Capture the cell that displays the provided text and extract its [X, Y] central coordinate. 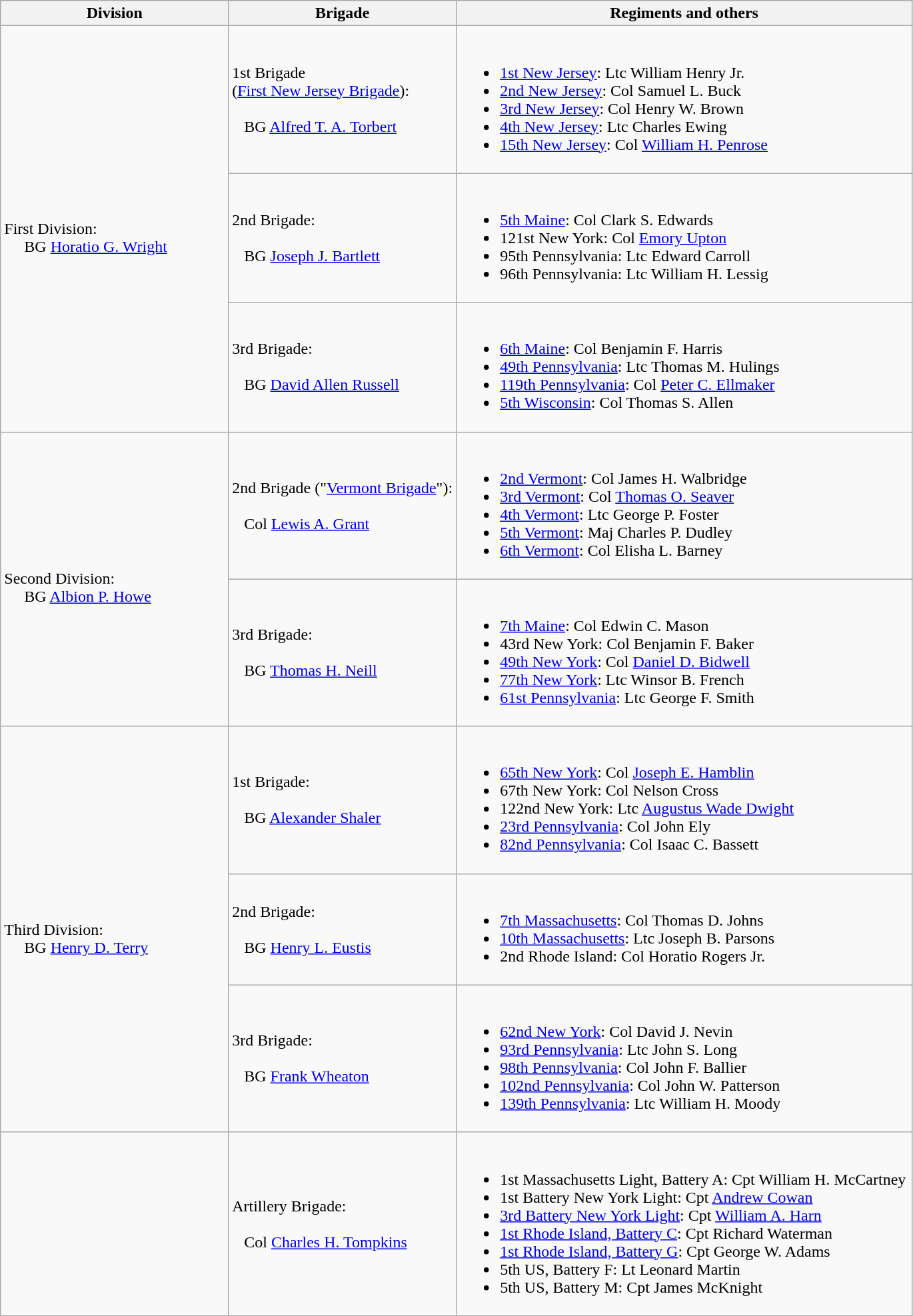
Regiments and others [684, 13]
6th Maine: Col Benjamin F. Harris49th Pennsylvania: Ltc Thomas M. Hulings119th Pennsylvania: Col Peter C. Ellmaker5th Wisconsin: Col Thomas S. Allen [684, 367]
Second Division: BG Albion P. Howe [115, 579]
3rd Brigade: BG David Allen Russell [343, 367]
2nd Brigade: BG Henry L. Eustis [343, 929]
1st Brigade(First New Jersey Brigade): BG Alfred T. A. Torbert [343, 100]
3rd Brigade: BG Thomas H. Neill [343, 653]
Brigade [343, 13]
7th Massachusetts: Col Thomas D. Johns10th Massachusetts: Ltc Joseph B. Parsons2nd Rhode Island: Col Horatio Rogers Jr. [684, 929]
Artillery Brigade: Col Charles H. Tompkins [343, 1223]
2nd Brigade ("Vermont Brigade"): Col Lewis A. Grant [343, 505]
2nd Brigade: BG Joseph J. Bartlett [343, 238]
5th Maine: Col Clark S. Edwards121st New York: Col Emory Upton95th Pennsylvania: Ltc Edward Carroll96th Pennsylvania: Ltc William H. Lessig [684, 238]
3rd Brigade: BG Frank Wheaton [343, 1058]
Division [115, 13]
Third Division: BG Henry D. Terry [115, 929]
First Division: BG Horatio G. Wright [115, 229]
1st Brigade: BG Alexander Shaler [343, 800]
